Detect which cell encompasses the target text, then output its [X, Y] center coordinate. 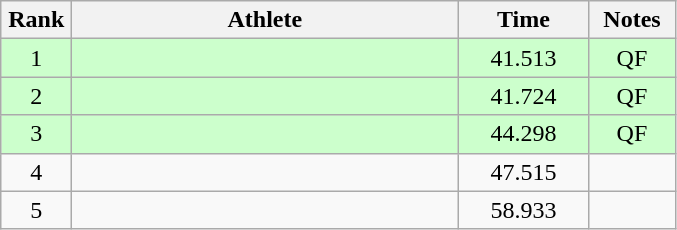
4 [36, 172]
2 [36, 96]
41.724 [524, 96]
Time [524, 20]
44.298 [524, 134]
41.513 [524, 58]
Notes [632, 20]
Rank [36, 20]
58.933 [524, 210]
3 [36, 134]
1 [36, 58]
5 [36, 210]
47.515 [524, 172]
Athlete [265, 20]
